Detect which cell encompasses the target text, then output its (X, Y) center coordinate. 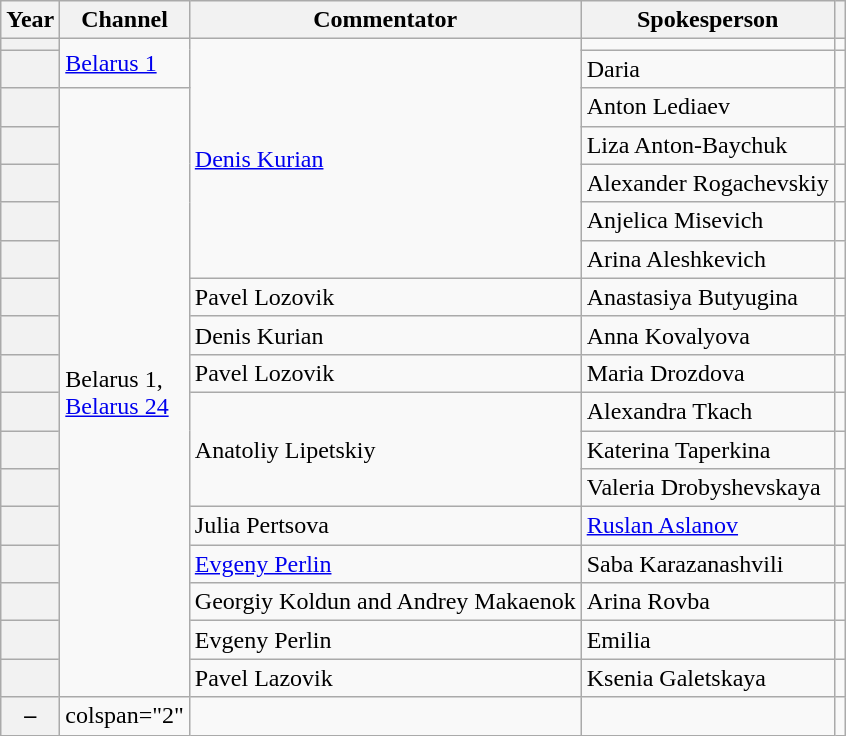
Liza Anton-Baychuk (708, 145)
Georgiy Koldun and Andrey Makaenok (385, 602)
Valeria Drobyshevskaya (708, 488)
colspan="2" (125, 716)
Daria (708, 69)
Julia Pertsova (385, 526)
Commentator (385, 20)
Spokesperson (708, 20)
Emilia (708, 640)
Saba Karazanashvili (708, 564)
Ruslan Aslanov (708, 526)
Anton Lediaev (708, 107)
Ksenia Galetskaya (708, 678)
Anjelica Misevich (708, 221)
Year (30, 20)
Anastasiya Butyugina (708, 297)
Anatoliy Lipetskiy (385, 449)
Arina Aleshkevich (708, 259)
Anna Kovalyova (708, 335)
Alexandra Tkach (708, 411)
– (30, 716)
Belarus 1 (125, 64)
Katerina Taperkina (708, 449)
Pavel Lazovik (385, 678)
Maria Drozdova (708, 373)
Arina Rovba (708, 602)
Belarus 1,Belarus 24 (125, 392)
Channel (125, 20)
Alexander Rogachevskiy (708, 183)
